Extract the [X, Y] coordinate from the center of the cell holding the provided text.  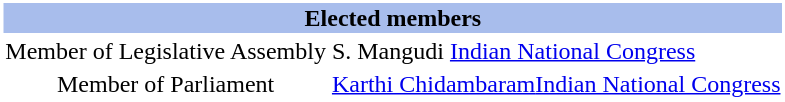
Karthi ChidambaramIndian National Congress [556, 84]
S. Mangudi Indian National Congress [556, 51]
Member of Legislative Assembly [166, 51]
Member of Parliament [166, 84]
Elected members [393, 18]
